Determine the [x, y] coordinate at the center of the cell enclosing the given text.  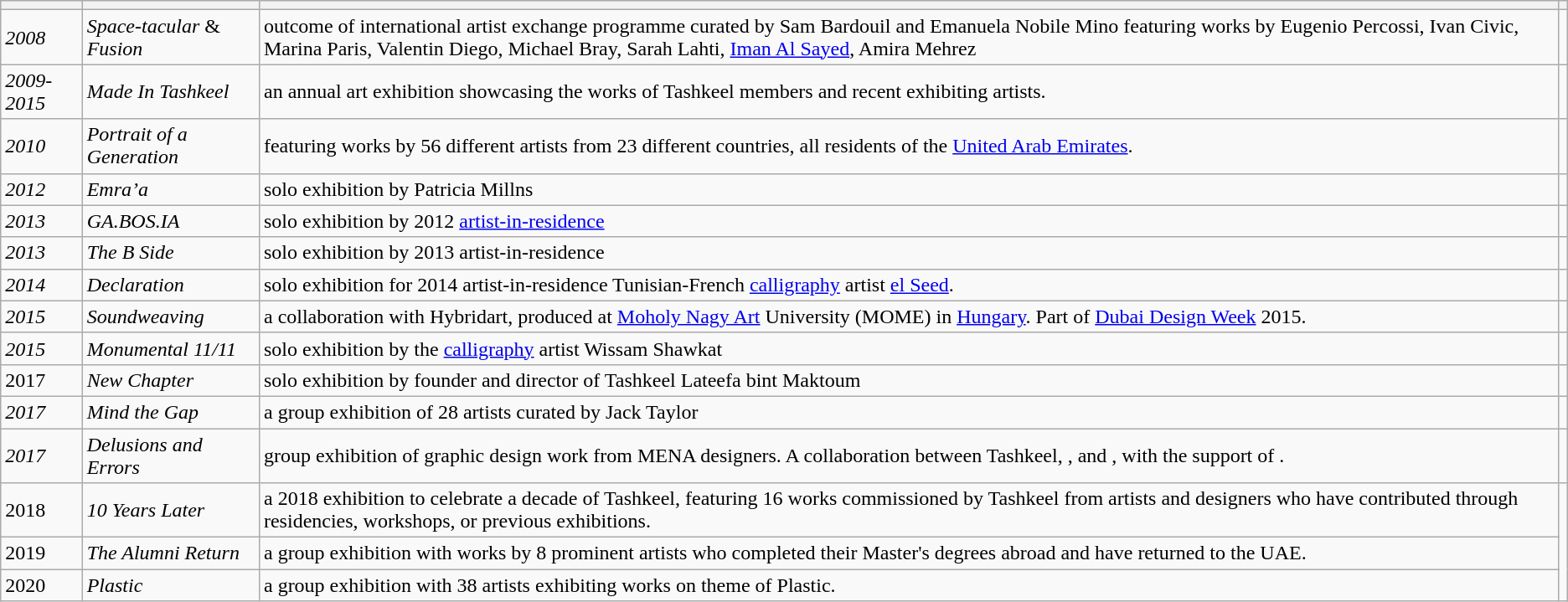
Declaration [171, 285]
solo exhibition by 2013 artist-in-residence [908, 253]
solo exhibition for 2014 artist-in-residence Tunisian-French calligraphy artist el Seed. [908, 285]
The B Side [171, 253]
Emra’a [171, 189]
10 Years Later [171, 511]
solo exhibition by Patricia Millns [908, 189]
an annual art exhibition showcasing the works of Tashkeel members and recent exhibiting artists. [908, 92]
Monumental 11/11 [171, 348]
2010 [42, 146]
Plastic [171, 585]
Portrait of a Generation [171, 146]
featuring works by 56 different artists from 23 different countries, all residents of the United Arab Emirates. [908, 146]
Made In Tashkeel [171, 92]
2012 [42, 189]
solo exhibition by 2012 artist-in-residence [908, 221]
2019 [42, 553]
2018 [42, 511]
a group exhibition with works by 8 prominent artists who completed their Master's degrees abroad and have returned to the UAE. [908, 553]
Delusions and Errors [171, 455]
2020 [42, 585]
a group exhibition with 38 artists exhibiting works on theme of Plastic. [908, 585]
a collaboration with Hybridart, produced at Moholy Nagy Art University (MOME) in Hungary. Part of Dubai Design Week 2015. [908, 316]
Mind the Gap [171, 412]
group exhibition of graphic design work from MENA designers. A collaboration between Tashkeel, , and , with the support of . [908, 455]
a group exhibition of 28 artists curated by Jack Taylor [908, 412]
2014 [42, 285]
solo exhibition by founder and director of Tashkeel Lateefa bint Maktoum [908, 380]
Space-tacular & Fusion [171, 37]
GA.BOS.IA [171, 221]
Soundweaving [171, 316]
New Chapter [171, 380]
2008 [42, 37]
The Alumni Return [171, 553]
2009-2015 [42, 92]
solo exhibition by the calligraphy artist Wissam Shawkat [908, 348]
